Return the (X, Y) coordinate for the center point of the cell that contains the specified text.  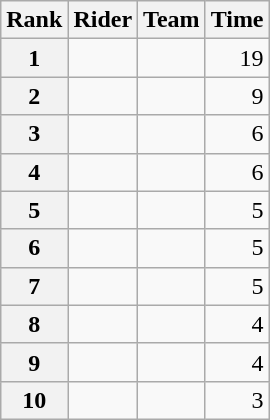
10 (34, 400)
19 (237, 58)
Rank (34, 20)
2 (34, 96)
Team (172, 20)
Time (237, 20)
Rider (103, 20)
8 (34, 324)
7 (34, 286)
1 (34, 58)
